Determine the (x, y) coordinate at the center of the cell enclosing the given text.  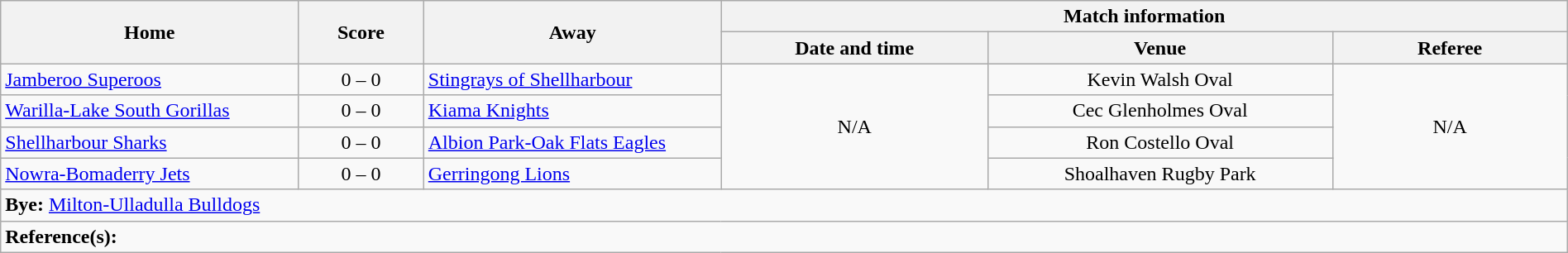
Away (572, 32)
Gerringong Lions (572, 174)
Match information (1145, 17)
Reference(s): (784, 236)
Bye: Milton-Ulladulla Bulldogs (784, 205)
Ron Costello Oval (1159, 142)
Stingrays of Shellharbour (572, 79)
Albion Park-Oak Flats Eagles (572, 142)
Home (150, 32)
Venue (1159, 48)
Shoalhaven Rugby Park (1159, 174)
Warilla-Lake South Gorillas (150, 111)
Jamberoo Superoos (150, 79)
Nowra-Bomaderry Jets (150, 174)
Kiama Knights (572, 111)
Shellharbour Sharks (150, 142)
Referee (1450, 48)
Score (361, 32)
Cec Glenholmes Oval (1159, 111)
Date and time (854, 48)
Kevin Walsh Oval (1159, 79)
